Locate the cell with the specified text and output its (x, y) center coordinate. 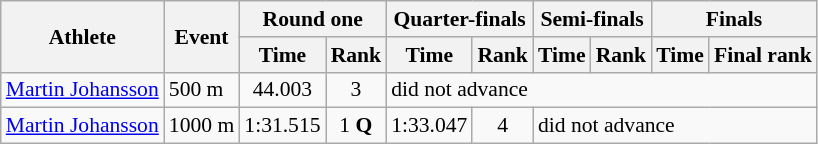
Final rank (763, 55)
3 (356, 90)
Athlete (82, 36)
Quarter-finals (460, 19)
1:33.047 (429, 126)
Semi-finals (592, 19)
4 (502, 126)
1000 m (202, 126)
44.003 (282, 90)
1:31.515 (282, 126)
Finals (734, 19)
500 m (202, 90)
Event (202, 36)
1 Q (356, 126)
Round one (312, 19)
